Provide the (x, y) coordinate of the cell's center where the given text is located.  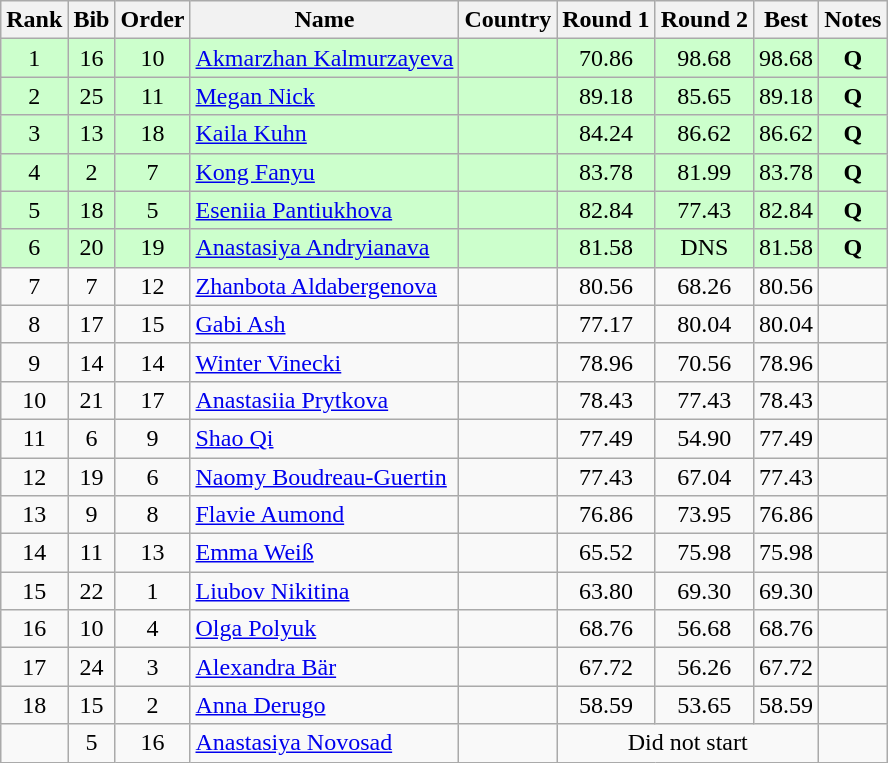
Akmarzhan Kalmurzayeva (324, 58)
Did not start (688, 743)
70.86 (606, 58)
67.04 (704, 477)
Alexandra Bär (324, 667)
65.52 (606, 553)
25 (92, 96)
63.80 (606, 591)
Zhanbota Aldabergenova (324, 286)
20 (92, 248)
Eseniia Pantiukhova (324, 210)
Kong Fanyu (324, 172)
Anastasiia Prytkova (324, 400)
Anastasiya Novosad (324, 743)
DNS (704, 248)
24 (92, 667)
Bib (92, 20)
21 (92, 400)
Anna Derugo (324, 705)
53.65 (704, 705)
68.26 (704, 286)
Order (152, 20)
Emma Weiß (324, 553)
84.24 (606, 134)
Gabi Ash (324, 324)
77.17 (606, 324)
Notes (853, 20)
Round 1 (606, 20)
Country (508, 20)
22 (92, 591)
56.26 (704, 667)
Megan Nick (324, 96)
Anastasiya Andryianava (324, 248)
81.99 (704, 172)
56.68 (704, 629)
Round 2 (704, 20)
Rank (34, 20)
70.56 (704, 362)
Olga Polyuk (324, 629)
85.65 (704, 96)
54.90 (704, 438)
Kaila Kuhn (324, 134)
Shao Qi (324, 438)
73.95 (704, 515)
Best (786, 20)
Winter Vinecki (324, 362)
Flavie Aumond (324, 515)
Name (324, 20)
Liubov Nikitina (324, 591)
Naomy Boudreau-Guertin (324, 477)
